Find where the given text appears and provide that cell's center as [X, Y] coordinate. 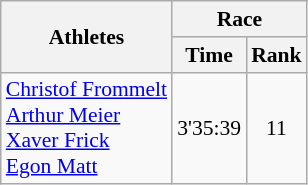
Rank [276, 55]
Christof FrommeltArthur MeierXaver FrickEgon Matt [86, 128]
3'35:39 [209, 128]
Time [209, 55]
Race [240, 19]
11 [276, 128]
Athletes [86, 36]
